Capture the cell that displays the provided text and extract its (X, Y) central coordinate. 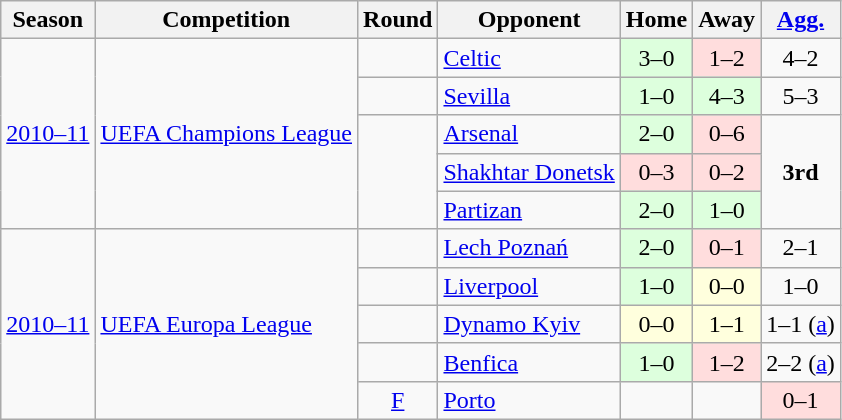
Shakhtar Donetsk (529, 172)
4–3 (727, 96)
Lech Poznań (529, 248)
Arsenal (529, 134)
1–1 (a) (801, 324)
UEFA Champions League (226, 134)
Sevilla (529, 96)
Opponent (529, 20)
0–3 (656, 172)
0–2 (727, 172)
0–6 (727, 134)
UEFA Europa League (226, 324)
Home (656, 20)
Porto (529, 400)
Away (727, 20)
3rd (801, 172)
Round (398, 20)
Dynamo Kyiv (529, 324)
Celtic (529, 58)
5–3 (801, 96)
Season (48, 20)
2–1 (801, 248)
Liverpool (529, 286)
Partizan (529, 210)
3–0 (656, 58)
Agg. (801, 20)
1–1 (727, 324)
F (398, 400)
4–2 (801, 58)
Competition (226, 20)
2–2 (a) (801, 362)
Benfica (529, 362)
